For the text-containing cell, return its midpoint in [X, Y] coordinate format. 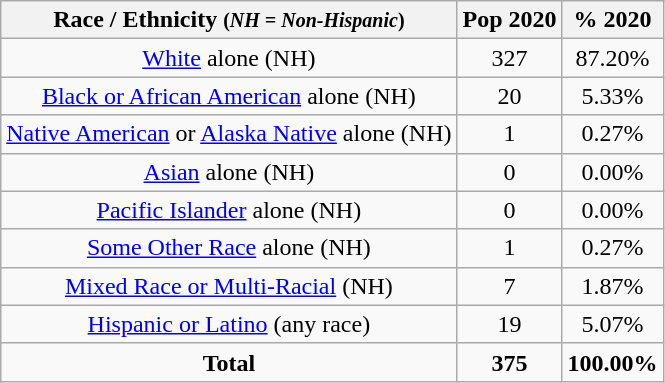
Pop 2020 [510, 20]
1.87% [612, 286]
Mixed Race or Multi-Racial (NH) [229, 286]
Pacific Islander alone (NH) [229, 210]
Some Other Race alone (NH) [229, 248]
5.33% [612, 96]
327 [510, 58]
7 [510, 286]
19 [510, 324]
Asian alone (NH) [229, 172]
White alone (NH) [229, 58]
87.20% [612, 58]
Native American or Alaska Native alone (NH) [229, 134]
5.07% [612, 324]
100.00% [612, 362]
Hispanic or Latino (any race) [229, 324]
Total [229, 362]
20 [510, 96]
Black or African American alone (NH) [229, 96]
375 [510, 362]
% 2020 [612, 20]
Race / Ethnicity (NH = Non-Hispanic) [229, 20]
